Return (x, y) of the center of cell containing provided text 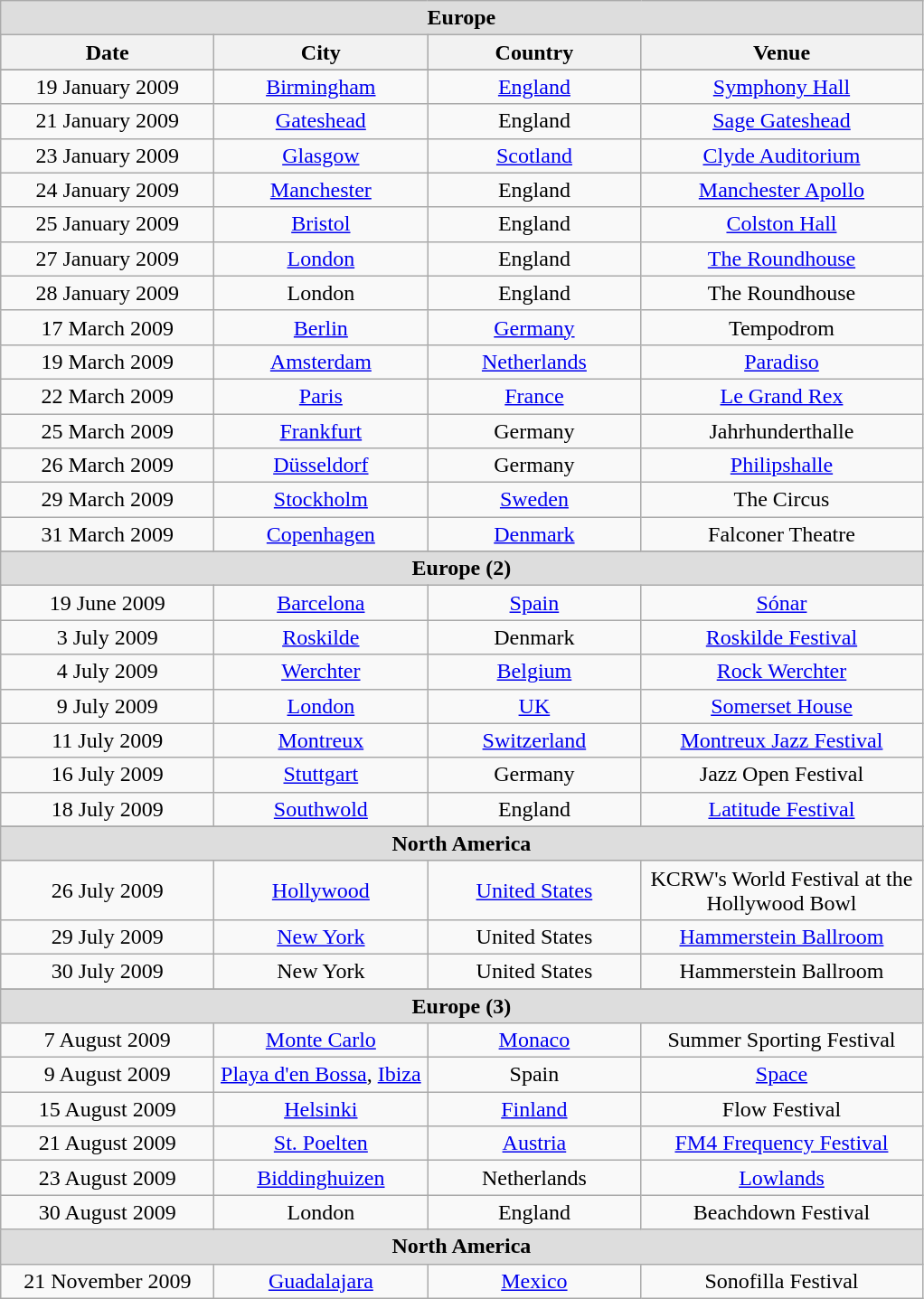
Belgium (534, 672)
Copenhagen (321, 534)
Flow Festival (781, 1109)
21 January 2009 (108, 121)
Hollywood (321, 890)
Venue (781, 52)
Playa d'en Bossa, Ibiza (321, 1075)
4 July 2009 (108, 672)
Düsseldorf (321, 466)
19 March 2009 (108, 362)
Bristol (321, 224)
Guadalajara (321, 1281)
Le Grand Rex (781, 396)
23 August 2009 (108, 1178)
21 August 2009 (108, 1144)
Symphony Hall (781, 87)
Southwold (321, 809)
Philipshalle (781, 466)
9 August 2009 (108, 1075)
Barcelona (321, 603)
Paris (321, 396)
KCRW's World Festival at the Hollywood Bowl (781, 890)
City (321, 52)
Sonofilla Festival (781, 1281)
Country (534, 52)
26 July 2009 (108, 890)
30 July 2009 (108, 971)
Stockholm (321, 500)
19 June 2009 (108, 603)
Jahrhunderthalle (781, 431)
24 January 2009 (108, 190)
Falconer Theatre (781, 534)
Finland (534, 1109)
Roskilde Festival (781, 637)
Lowlands (781, 1178)
27 January 2009 (108, 259)
Monte Carlo (321, 1040)
Somerset House (781, 706)
21 November 2009 (108, 1281)
22 March 2009 (108, 396)
Tempodrom (781, 327)
Clyde Auditorium (781, 155)
23 January 2009 (108, 155)
29 July 2009 (108, 937)
Montreux (321, 740)
Austria (534, 1144)
Scotland (534, 155)
Rock Werchter (781, 672)
Jazz Open Festival (781, 775)
The Circus (781, 500)
Space (781, 1075)
Latitude Festival (781, 809)
Europe (2) (461, 569)
France (534, 396)
Sweden (534, 500)
UK (534, 706)
Mexico (534, 1281)
Gateshead (321, 121)
17 March 2009 (108, 327)
7 August 2009 (108, 1040)
28 January 2009 (108, 293)
Helsinki (321, 1109)
Europe (3) (461, 1006)
19 January 2009 (108, 87)
Frankfurt (321, 431)
16 July 2009 (108, 775)
Glasgow (321, 155)
Amsterdam (321, 362)
11 July 2009 (108, 740)
26 March 2009 (108, 466)
29 March 2009 (108, 500)
Werchter (321, 672)
Biddinghuizen (321, 1178)
St. Poelten (321, 1144)
25 January 2009 (108, 224)
Stuttgart (321, 775)
Montreux Jazz Festival (781, 740)
Summer Sporting Festival (781, 1040)
Europe (461, 18)
15 August 2009 (108, 1109)
25 March 2009 (108, 431)
Monaco (534, 1040)
Switzerland (534, 740)
Paradiso (781, 362)
18 July 2009 (108, 809)
Sage Gateshead (781, 121)
Sónar (781, 603)
Roskilde (321, 637)
3 July 2009 (108, 637)
Birmingham (321, 87)
Date (108, 52)
Berlin (321, 327)
31 March 2009 (108, 534)
30 August 2009 (108, 1212)
Colston Hall (781, 224)
9 July 2009 (108, 706)
Beachdown Festival (781, 1212)
FM4 Frequency Festival (781, 1144)
Manchester Apollo (781, 190)
Manchester (321, 190)
